Search for the cell housing the specified text and yield its [x, y] center coordinate. 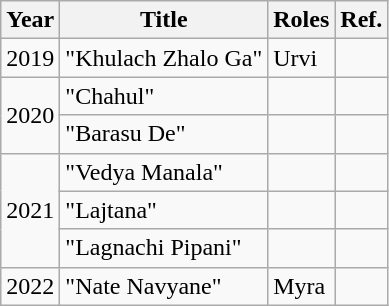
"Nate Navyane" [164, 286]
Myra [302, 286]
"Vedya Manala" [164, 172]
2020 [30, 115]
"Barasu De" [164, 134]
2022 [30, 286]
Roles [302, 20]
"Chahul" [164, 96]
"Lagnachi Pipani" [164, 248]
Ref. [362, 20]
2019 [30, 58]
2021 [30, 210]
Title [164, 20]
Year [30, 20]
"Lajtana" [164, 210]
Urvi [302, 58]
"Khulach Zhalo Ga" [164, 58]
